Find where the given text appears and provide that cell's center as [x, y] coordinate. 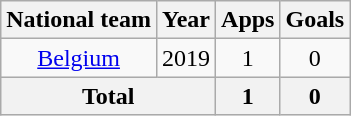
Goals [315, 20]
Year [186, 20]
Belgium [79, 58]
Total [108, 96]
2019 [186, 58]
National team [79, 20]
Apps [248, 20]
